Scan for the cell matching the given text and deliver its [x, y] coordinate at center. 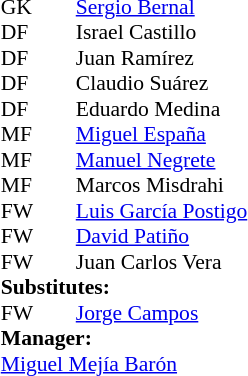
Jorge Campos [162, 313]
Juan Ramírez [162, 58]
Substitutes: [124, 287]
Luis García Postigo [162, 211]
Marcos Misdrahi [162, 185]
Juan Carlos Vera [162, 262]
David Patiño [162, 237]
Miguel España [162, 135]
Manuel Negrete [162, 160]
Claudio Suárez [162, 83]
Manager: [124, 339]
Eduardo Medina [162, 109]
Israel Castillo [162, 33]
